Capture the cell that displays the provided text and extract its (x, y) central coordinate. 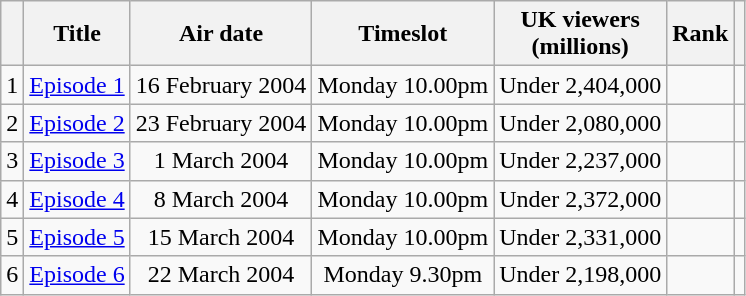
Under 2,331,000 (580, 237)
22 March 2004 (221, 275)
Timeslot (403, 34)
Episode 6 (77, 275)
Episode 2 (77, 123)
Episode 4 (77, 199)
6 (12, 275)
1 (12, 85)
4 (12, 199)
Episode 3 (77, 161)
23 February 2004 (221, 123)
Episode 1 (77, 85)
Under 2,404,000 (580, 85)
8 March 2004 (221, 199)
1 March 2004 (221, 161)
5 (12, 237)
Monday 9.30pm (403, 275)
Rank (700, 34)
Under 2,372,000 (580, 199)
Under 2,080,000 (580, 123)
3 (12, 161)
Under 2,237,000 (580, 161)
Under 2,198,000 (580, 275)
UK viewers(millions) (580, 34)
15 March 2004 (221, 237)
Air date (221, 34)
16 February 2004 (221, 85)
Title (77, 34)
2 (12, 123)
Episode 5 (77, 237)
